For the text-containing cell, return its midpoint in (x, y) coordinate format. 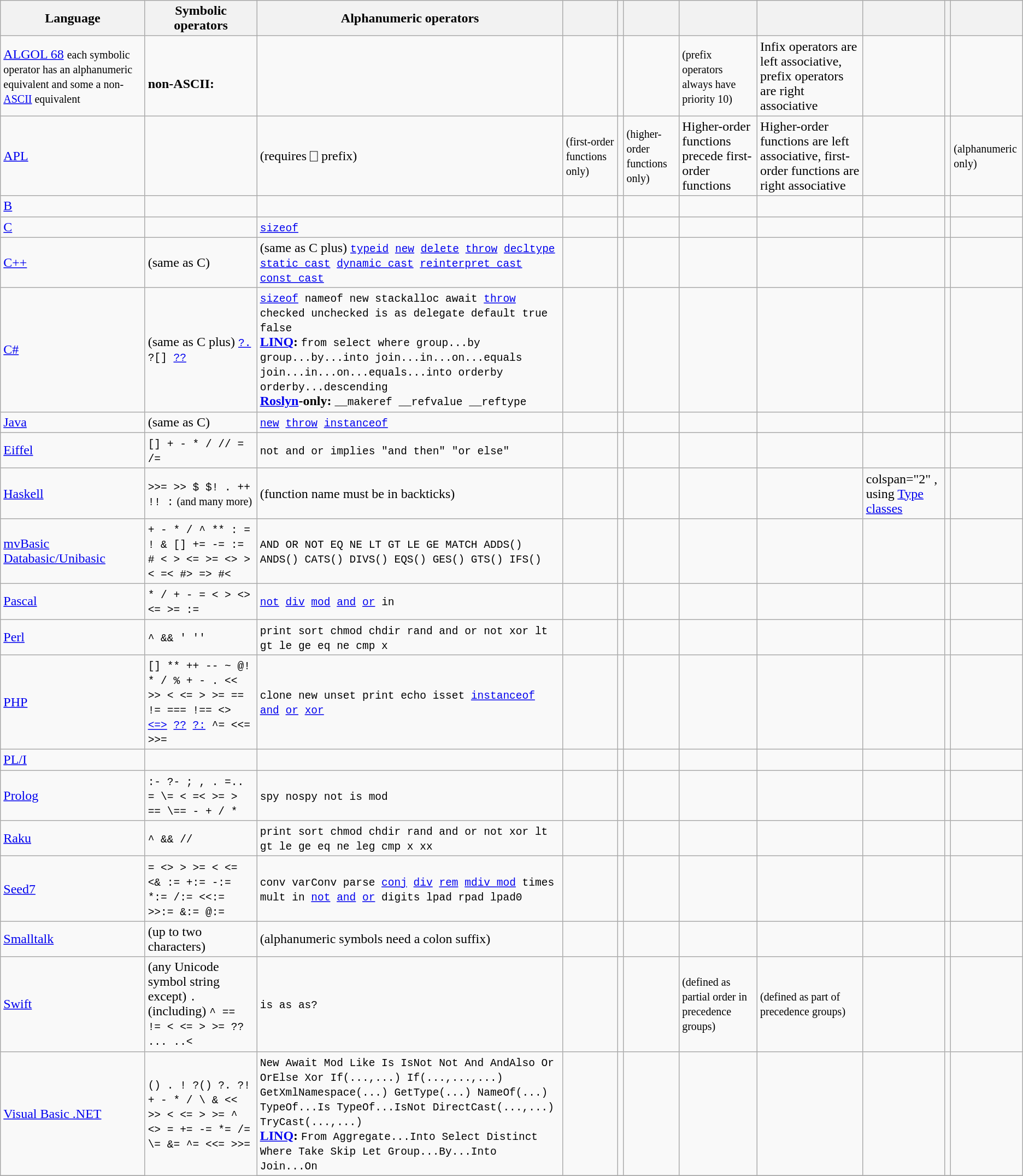
print sort chmod chdir rand and or not xor lt gt le ge eq ne cmp x (410, 636)
AND OR NOT EQ NE LT GT LE GE MATCH ADDS() ANDS() CATS() DIVS() EQS() GES() GTS() IFS() (410, 551)
APL (73, 156)
Eiffel (73, 450)
B (73, 206)
(same as C plus) typeid new delete throw decltype static_cast dynamic cast reinterpret_cast const_cast (410, 262)
non-ASCII: (201, 76)
= <> > >= < <= <& := +:= -:= *:= /:= <<:= >>:= &:= @:= (201, 889)
(defined as part of precedence groups) (810, 1004)
Haskell (73, 493)
^ && // (201, 839)
Perl (73, 636)
[] ** ++ -- ~ @! * / % + - . << >> < <= > >= == != === !== <> <=> ?? ?: ^= <<= >>= (201, 702)
C# (73, 350)
PHP (73, 702)
* / + - = < > <> <= >= := (201, 601)
(up to two characters) (201, 939)
not and or implies "and then" "or else" (410, 450)
+ - * / ^ ** : = ! & [] += -= := # < > <= >= <> >< =< #> => #< (201, 551)
(defined as partial order in precedence groups) (718, 1004)
ALGOL 68 each symbolic operator has an alphanumeric equivalent and some a non-ASCII equivalent (73, 76)
is as as? (410, 1004)
PL/I (73, 760)
(alphanumeric only) (987, 156)
Raku (73, 839)
(higher-order functions only) (651, 156)
mvBasic Databasic/Unibasic (73, 551)
C (73, 227)
C++ (73, 262)
(same as C plus) ?. ?[] ?? (201, 350)
Java (73, 422)
Symbolic operators (201, 19)
Higher-order functions are left associative, first-order functions are right associative (810, 156)
Swift (73, 1004)
Language (73, 19)
() . ! ?() ?. ?! + - * / \ & << >> < <= > >= ^ <> = += -= *= /= \= &= ^= <<= >>= (201, 1113)
spy nospy not is mod (410, 795)
^ && ' '' (201, 636)
not div mod and or in (410, 601)
sizeof (410, 227)
Pascal (73, 601)
Alphanumeric operators (410, 19)
Higher-order functions precede first-order functions (718, 156)
(first-order functions only) (590, 156)
print sort chmod chdir rand and or not xor lt gt le ge eq ne leg cmp x xx (410, 839)
[] + - * / // = /= (201, 450)
Infix operators are left associative, prefix operators are right associative (810, 76)
:- ?- ; , . =.. = \= < =< >= > == \== - + / * (201, 795)
(alphanumeric symbols need a colon suffix) (410, 939)
>>= >> $ $! . ++ !! : (and many more) (201, 493)
conv varConv parse conj div rem mdiv mod times mult in not and or digits lpad rpad lpad0 (410, 889)
Visual Basic .NET (73, 1113)
(any Unicode symbol string except) . (including) ^ == != < <= > >= ?? ... ..< (201, 1004)
(function name must be in backticks) (410, 493)
(prefix operators always have priority 10) (718, 76)
colspan="2" , using Type classes (904, 493)
Smalltalk (73, 939)
new throw instanceof (410, 422)
clone new unset print echo isset instanceof and or xor (410, 702)
Seed7 (73, 889)
(requires ⎕ prefix) (410, 156)
Prolog (73, 795)
